Output the [X, Y] coordinate of the center of the cell containing the given text.  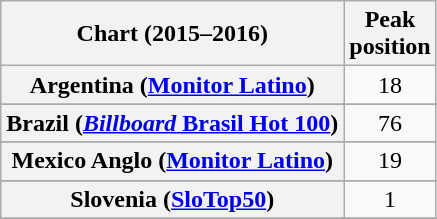
19 [390, 161]
76 [390, 123]
Mexico Anglo (Monitor Latino) [172, 161]
1 [390, 199]
18 [390, 85]
Peakposition [390, 34]
Slovenia (SloTop50) [172, 199]
Chart (2015–2016) [172, 34]
Argentina (Monitor Latino) [172, 85]
Brazil (Billboard Brasil Hot 100) [172, 123]
